Output the [X, Y] coordinate of the center of the cell containing the given text.  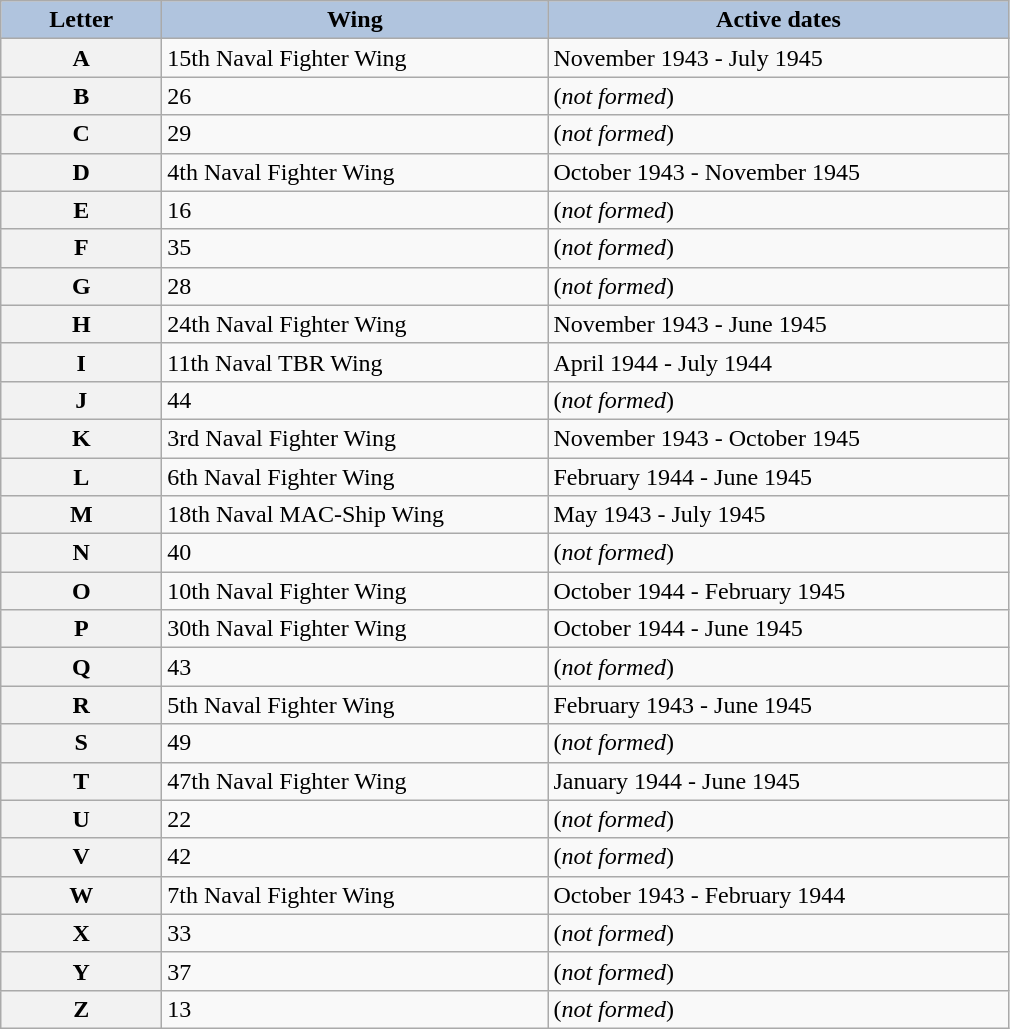
K [82, 438]
S [82, 743]
G [82, 286]
February 1943 - June 1945 [778, 705]
October 1944 - February 1945 [778, 591]
16 [355, 210]
V [82, 857]
D [82, 172]
X [82, 933]
11th Naval TBR Wing [355, 362]
F [82, 248]
W [82, 895]
M [82, 515]
C [82, 134]
37 [355, 971]
O [82, 591]
33 [355, 933]
18th Naval MAC-Ship Wing [355, 515]
B [82, 96]
15th Naval Fighter Wing [355, 58]
October 1943 - November 1945 [778, 172]
I [82, 362]
6th Naval Fighter Wing [355, 477]
49 [355, 743]
November 1943 - July 1945 [778, 58]
35 [355, 248]
T [82, 781]
5th Naval Fighter Wing [355, 705]
November 1943 - June 1945 [778, 324]
J [82, 400]
April 1944 - July 1944 [778, 362]
October 1943 - February 1944 [778, 895]
Letter [82, 20]
U [82, 819]
42 [355, 857]
A [82, 58]
L [82, 477]
44 [355, 400]
22 [355, 819]
7th Naval Fighter Wing [355, 895]
Y [82, 971]
Q [82, 667]
N [82, 553]
February 1944 - June 1945 [778, 477]
January 1944 - June 1945 [778, 781]
May 1943 - July 1945 [778, 515]
30th Naval Fighter Wing [355, 629]
E [82, 210]
3rd Naval Fighter Wing [355, 438]
40 [355, 553]
43 [355, 667]
R [82, 705]
26 [355, 96]
Active dates [778, 20]
24th Naval Fighter Wing [355, 324]
47th Naval Fighter Wing [355, 781]
Wing [355, 20]
H [82, 324]
November 1943 - October 1945 [778, 438]
10th Naval Fighter Wing [355, 591]
13 [355, 1009]
P [82, 629]
29 [355, 134]
4th Naval Fighter Wing [355, 172]
28 [355, 286]
Z [82, 1009]
October 1944 - June 1945 [778, 629]
